For the text-containing cell, return its midpoint in (X, Y) coordinate format. 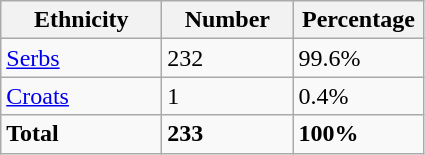
Ethnicity (82, 20)
Serbs (82, 58)
Croats (82, 96)
232 (228, 58)
Percentage (358, 20)
Total (82, 134)
99.6% (358, 58)
1 (228, 96)
233 (228, 134)
100% (358, 134)
Number (228, 20)
0.4% (358, 96)
